Return the [x, y] coordinate for the center point of the cell that contains the specified text.  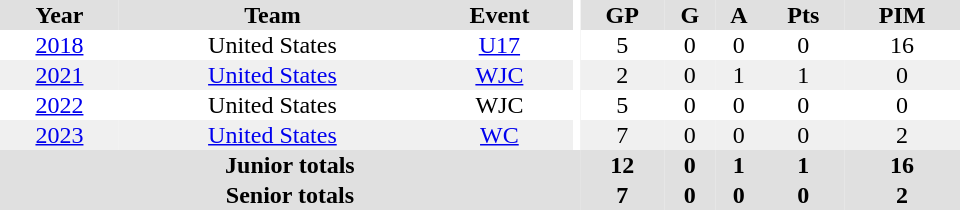
12 [622, 165]
Event [500, 15]
A [738, 15]
WC [500, 135]
Senior totals [290, 195]
U17 [500, 45]
Team [272, 15]
2018 [60, 45]
Year [60, 15]
PIM [902, 15]
GP [622, 15]
2022 [60, 105]
G [690, 15]
2023 [60, 135]
Junior totals [290, 165]
2021 [60, 75]
Pts [804, 15]
